Find where the given text appears and provide that cell's center as (x, y) coordinate. 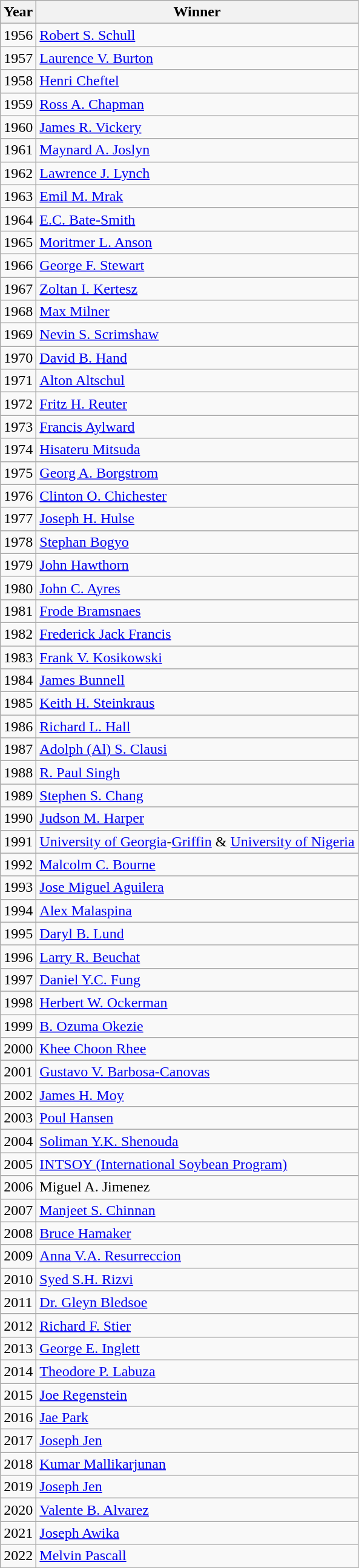
Bruce Hamaker (197, 1233)
1976 (18, 496)
2019 (18, 1487)
1984 (18, 680)
INTSOY (International Soybean Program) (197, 1164)
R. Paul Singh (197, 772)
Zoltan I. Kertesz (197, 289)
James H. Moy (197, 1095)
1985 (18, 703)
Syed S.H. Rizvi (197, 1279)
1963 (18, 196)
Valente B. Alvarez (197, 1510)
1970 (18, 358)
1967 (18, 289)
Emil M. Mrak (197, 196)
1969 (18, 335)
1956 (18, 35)
Year (18, 12)
Ross A. Chapman (197, 104)
Joseph H. Hulse (197, 519)
Jose Miguel Aguilera (197, 888)
Anna V.A. Resurreccion (197, 1256)
1981 (18, 611)
Daniel Y.C. Fung (197, 980)
1972 (18, 404)
E.C. Bate-Smith (197, 219)
2000 (18, 1049)
2010 (18, 1279)
Lawrence J. Lynch (197, 173)
Joseph Awika (197, 1533)
Frode Bramsnaes (197, 611)
2009 (18, 1256)
Joe Regenstein (197, 1394)
Richard F. Stier (197, 1325)
Herbert W. Ockerman (197, 1003)
1995 (18, 934)
1962 (18, 173)
John C. Ayres (197, 588)
Theodore P. Labuza (197, 1371)
1965 (18, 242)
1974 (18, 450)
Judson M. Harper (197, 819)
Winner (197, 12)
2008 (18, 1233)
Moritmer L. Anson (197, 242)
2022 (18, 1556)
George F. Stewart (197, 265)
2002 (18, 1095)
1980 (18, 588)
1964 (18, 219)
Georg A. Borgstrom (197, 473)
2015 (18, 1394)
Melvin Pascall (197, 1556)
James R. Vickery (197, 127)
2004 (18, 1141)
Dr. Gleyn Bledsoe (197, 1302)
1982 (18, 634)
George E. Inglett (197, 1348)
1978 (18, 542)
1987 (18, 749)
2021 (18, 1533)
Frank V. Kosikowski (197, 657)
Adolph (Al) S. Clausi (197, 749)
Keith H. Steinkraus (197, 703)
Clinton O. Chichester (197, 496)
Soliman Y.K. Shenouda (197, 1141)
Larry R. Beuchat (197, 957)
Frederick Jack Francis (197, 634)
2006 (18, 1187)
1991 (18, 842)
2014 (18, 1371)
Jae Park (197, 1418)
Robert S. Schull (197, 35)
Manjeet S. Chinnan (197, 1210)
Daryl B. Lund (197, 934)
B. Ozuma Okezie (197, 1026)
John Hawthorn (197, 565)
Stephan Bogyo (197, 542)
1975 (18, 473)
2011 (18, 1302)
1993 (18, 888)
1999 (18, 1026)
1998 (18, 1003)
2018 (18, 1464)
Richard L. Hall (197, 726)
2020 (18, 1510)
Alex Malaspina (197, 911)
Khee Choon Rhee (197, 1049)
1959 (18, 104)
Fritz H. Reuter (197, 404)
Nevin S. Scrimshaw (197, 335)
Alton Altschul (197, 381)
James Bunnell (197, 680)
1971 (18, 381)
1973 (18, 427)
1990 (18, 819)
1986 (18, 726)
1997 (18, 980)
Maynard A. Joslyn (197, 150)
1958 (18, 81)
Malcolm C. Bourne (197, 865)
1957 (18, 58)
Francis Aylward (197, 427)
Miguel A. Jimenez (197, 1187)
Max Milner (197, 312)
2012 (18, 1325)
1966 (18, 265)
Poul Hansen (197, 1118)
2003 (18, 1118)
2016 (18, 1418)
2005 (18, 1164)
Kumar Mallikarjunan (197, 1464)
1996 (18, 957)
1983 (18, 657)
1992 (18, 865)
David B. Hand (197, 358)
Stephen S. Chang (197, 796)
1989 (18, 796)
Gustavo V. Barbosa-Canovas (197, 1072)
1979 (18, 565)
2017 (18, 1441)
2007 (18, 1210)
2013 (18, 1348)
Hisateru Mitsuda (197, 450)
1977 (18, 519)
1994 (18, 911)
1968 (18, 312)
1960 (18, 127)
2001 (18, 1072)
University of Georgia-Griffin & University of Nigeria (197, 842)
Henri Cheftel (197, 81)
1961 (18, 150)
1988 (18, 772)
Laurence V. Burton (197, 58)
